Determine the (x, y) coordinate at the center of the cell enclosing the given text.  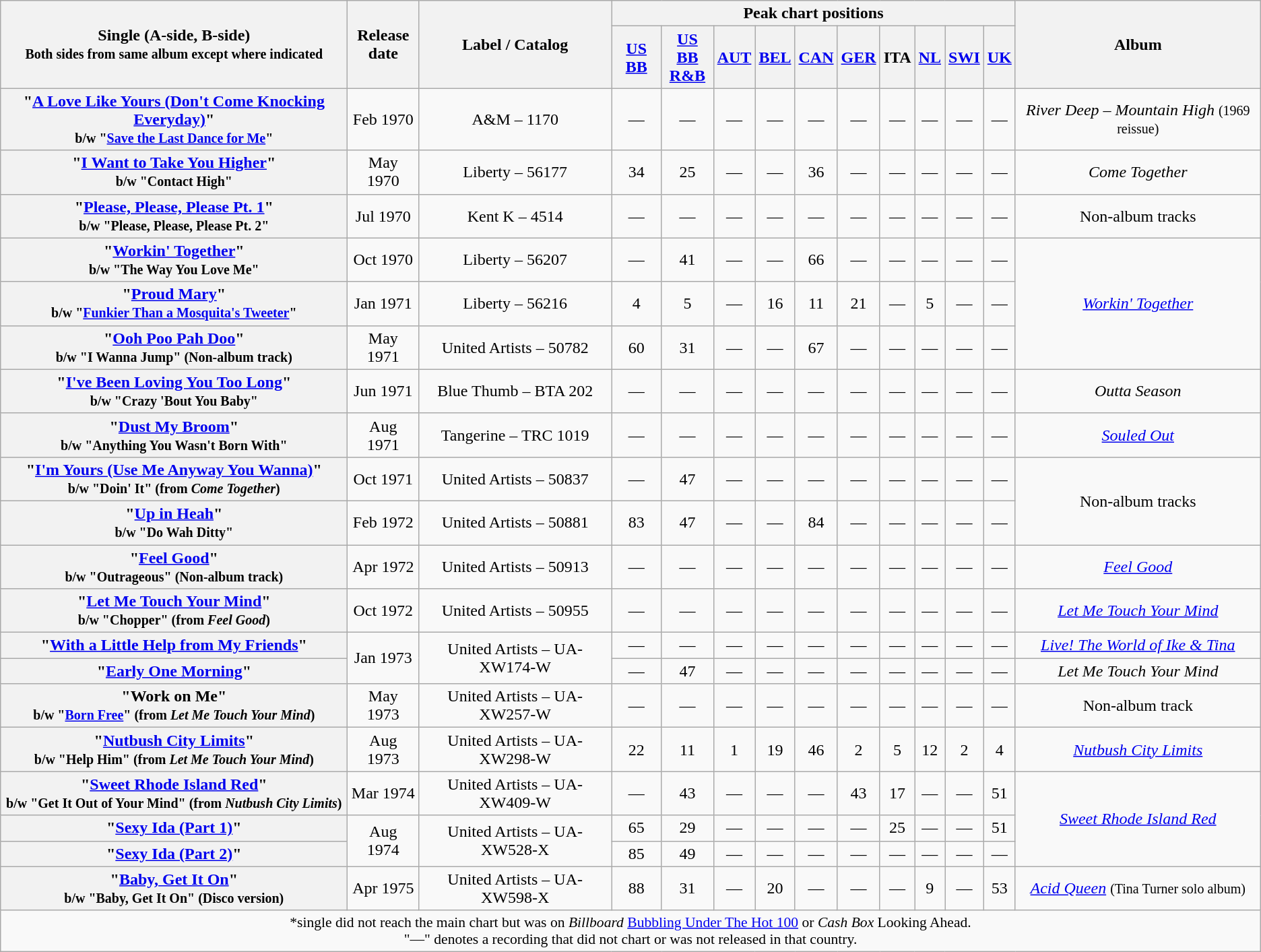
Acid Queen (Tina Turner solo album) (1138, 888)
"Sexy Ida (Part 2)" (174, 854)
United Artists – 50837 (515, 478)
NL (930, 57)
Feb 1970 (383, 119)
Peak chart positions (814, 13)
SWI (964, 57)
67 (816, 348)
Oct 1971 (383, 478)
Aug 1974 (383, 841)
Liberty – 56207 (515, 260)
"I Want to Take You Higher"b/w "Contact High" (174, 172)
12 (930, 749)
May 1971 (383, 348)
Jan 1973 (383, 658)
Oct 1970 (383, 260)
53 (1000, 888)
United Artists – UA-XW409-W (515, 794)
United Artists – 50955 (515, 610)
"Dust My Broom"b/w "Anything You Wasn't Born With" (174, 435)
Come Together (1138, 172)
65 (637, 828)
"I'm Yours (Use Me Anyway You Wanna)"b/w "Doin' It" (from Come Together) (174, 478)
34 (637, 172)
"With a Little Help from My Friends" (174, 645)
May 1970 (383, 172)
"Please, Please, Please Pt. 1"b/w "Please, Please, Please Pt. 2" (174, 216)
84 (816, 523)
"Let Me Touch Your Mind"b/w "Chopper" (from Feel Good) (174, 610)
"Sexy Ida (Part 1)" (174, 828)
Jan 1971 (383, 303)
Tangerine – TRC 1019 (515, 435)
Mar 1974 (383, 794)
United Artists – UA-XW298-W (515, 749)
United Artists – UA-XW528-X (515, 841)
"Workin' Together"b/w "The Way You Love Me" (174, 260)
Feel Good (1138, 566)
Feb 1972 (383, 523)
United Artists – 50913 (515, 566)
UK (1000, 57)
22 (637, 749)
83 (637, 523)
US BB (637, 57)
85 (637, 854)
"I've Been Loving You Too Long"b/w "Crazy 'Bout You Baby" (174, 391)
Outta Season (1138, 391)
29 (687, 828)
Liberty – 56177 (515, 172)
Releasedate (383, 44)
"Up in Heah"b/w "Do Wah Ditty" (174, 523)
ITA (897, 57)
21 (858, 303)
GER (858, 57)
Sweet Rhode Island Red (1138, 819)
CAN (816, 57)
Aug 1971 (383, 435)
Souled Out (1138, 435)
19 (775, 749)
"Baby, Get It On"b/w "Baby, Get It On" (Disco version) (174, 888)
United Artists – UA-XW174-W (515, 658)
United Artists – 50782 (515, 348)
Label / Catalog (515, 44)
16 (775, 303)
United Artists – UA-XW257-W (515, 706)
Single (A-side, B-side)Both sides from same album except where indicated (174, 44)
Non-album track (1138, 706)
36 (816, 172)
Jun 1971 (383, 391)
"A Love Like Yours (Don't Come Knocking Everyday)"b/w "Save the Last Dance for Me" (174, 119)
41 (687, 260)
Jul 1970 (383, 216)
Liberty – 56216 (515, 303)
US BBR&B (687, 57)
May 1973 (383, 706)
Nutbush City Limits (1138, 749)
Kent K – 4514 (515, 216)
66 (816, 260)
River Deep – Mountain High (1969 reissue) (1138, 119)
"Nutbush City Limits"b/w "Help Him" (from Let Me Touch Your Mind) (174, 749)
46 (816, 749)
17 (897, 794)
49 (687, 854)
United Artists – 50881 (515, 523)
Blue Thumb – BTA 202 (515, 391)
Live! The World of Ike & Tina (1138, 645)
Apr 1972 (383, 566)
United Artists – UA-XW598-X (515, 888)
"Proud Mary"b/w "Funkier Than a Mosquita's Tweeter" (174, 303)
"Sweet Rhode Island Red"b/w "Get It Out of Your Mind" (from Nutbush City Limits) (174, 794)
"Work on Me"b/w "Born Free" (from Let Me Touch Your Mind) (174, 706)
"Ooh Poo Pah Doo"b/w "I Wanna Jump" (Non-album track) (174, 348)
60 (637, 348)
"Feel Good"b/w "Outrageous" (Non-album track) (174, 566)
"Early One Morning" (174, 671)
A&M – 1170 (515, 119)
Oct 1972 (383, 610)
20 (775, 888)
Aug 1973 (383, 749)
9 (930, 888)
Workin' Together (1138, 303)
88 (637, 888)
AUT (734, 57)
1 (734, 749)
Apr 1975 (383, 888)
Album (1138, 44)
BEL (775, 57)
